From the cell containing the given text, extract its center point as (x, y) coordinate. 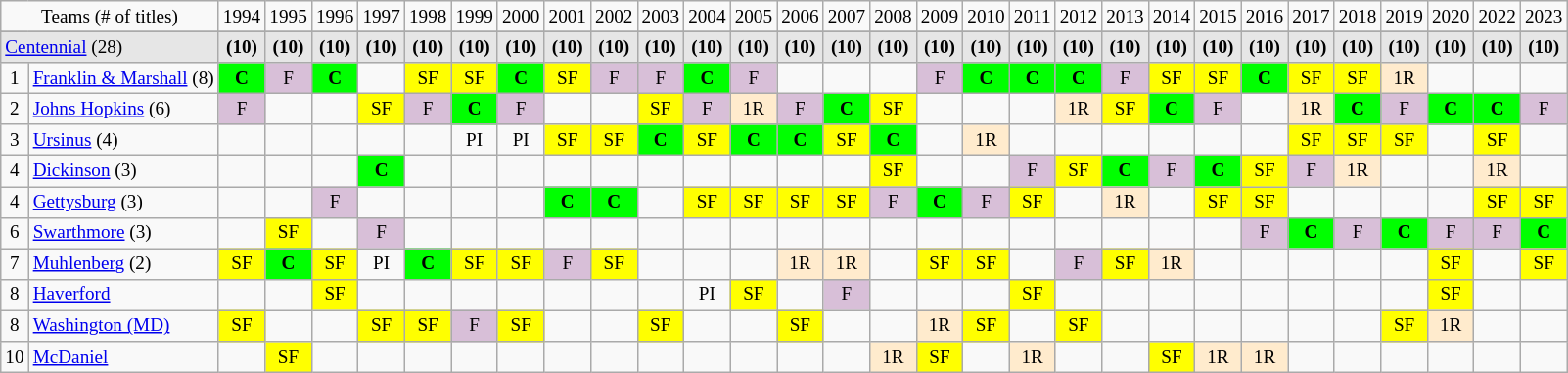
McDaniel (123, 357)
2007 (847, 17)
Johns Hopkins (6) (123, 109)
2023 (1544, 17)
1994 (242, 17)
2016 (1265, 17)
2018 (1358, 17)
Swarthmore (3) (123, 233)
1999 (475, 17)
2010 (987, 17)
1995 (289, 17)
2011 (1032, 17)
2001 (568, 17)
Centennial (28) (110, 47)
Dickinson (3) (123, 171)
1 (15, 78)
2 (15, 109)
2012 (1079, 17)
Ursinus (4) (123, 140)
Muhlenberg (2) (123, 264)
10 (15, 357)
1996 (335, 17)
2006 (801, 17)
1997 (382, 17)
2003 (661, 17)
2015 (1219, 17)
2013 (1126, 17)
2008 (894, 17)
1998 (428, 17)
2014 (1172, 17)
2009 (940, 17)
Franklin & Marshall (8) (123, 78)
2005 (754, 17)
Gettysburg (3) (123, 202)
2020 (1451, 17)
2017 (1312, 17)
6 (15, 233)
Washington (MD) (123, 326)
Teams (# of titles) (110, 17)
7 (15, 264)
2004 (708, 17)
Haverford (123, 295)
3 (15, 140)
2022 (1498, 17)
2002 (614, 17)
2019 (1405, 17)
2000 (521, 17)
